Return [X, Y] of the center of cell containing provided text 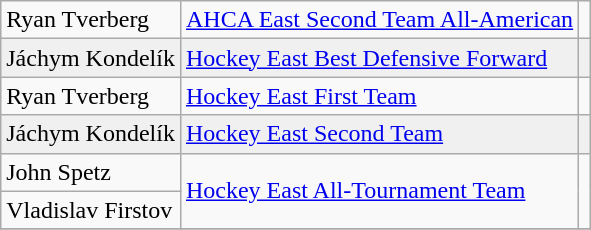
Hockey East All-Tournament Team [379, 191]
Vladislav Firstov [91, 210]
John Spetz [91, 172]
Hockey East Second Team [379, 134]
Hockey East Best Defensive Forward [379, 58]
AHCA East Second Team All-American [379, 20]
Hockey East First Team [379, 96]
